Return [x, y] of the center of cell containing provided text 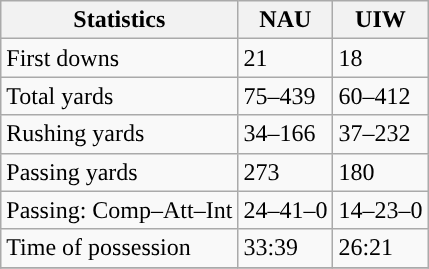
NAU [286, 20]
Statistics [120, 20]
180 [380, 172]
Passing yards [120, 172]
273 [286, 172]
Total yards [120, 96]
UIW [380, 20]
Rushing yards [120, 134]
24–41–0 [286, 210]
60–412 [380, 96]
18 [380, 58]
14–23–0 [380, 210]
33:39 [286, 248]
First downs [120, 58]
21 [286, 58]
26:21 [380, 248]
Time of possession [120, 248]
34–166 [286, 134]
75–439 [286, 96]
Passing: Comp–Att–Int [120, 210]
37–232 [380, 134]
